Scan for the cell matching the given text and deliver its [x, y] coordinate at center. 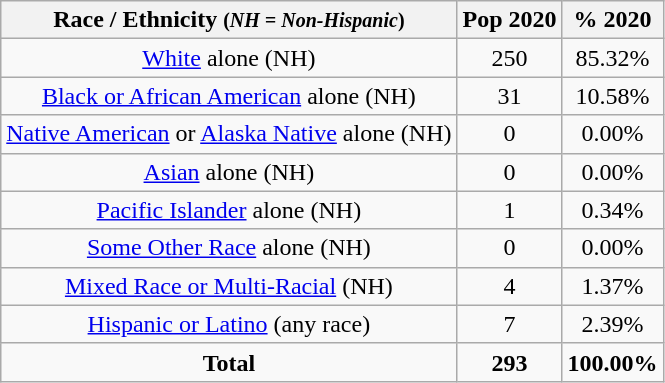
Race / Ethnicity (NH = Non-Hispanic) [229, 20]
Native American or Alaska Native alone (NH) [229, 134]
293 [510, 362]
Asian alone (NH) [229, 172]
4 [510, 286]
Pop 2020 [510, 20]
2.39% [612, 324]
Mixed Race or Multi-Racial (NH) [229, 286]
100.00% [612, 362]
Total [229, 362]
1 [510, 210]
Some Other Race alone (NH) [229, 248]
Black or African American alone (NH) [229, 96]
0.34% [612, 210]
Pacific Islander alone (NH) [229, 210]
7 [510, 324]
% 2020 [612, 20]
85.32% [612, 58]
1.37% [612, 286]
Hispanic or Latino (any race) [229, 324]
White alone (NH) [229, 58]
250 [510, 58]
31 [510, 96]
10.58% [612, 96]
